Find where the given text appears and provide that cell's center as [X, Y] coordinate. 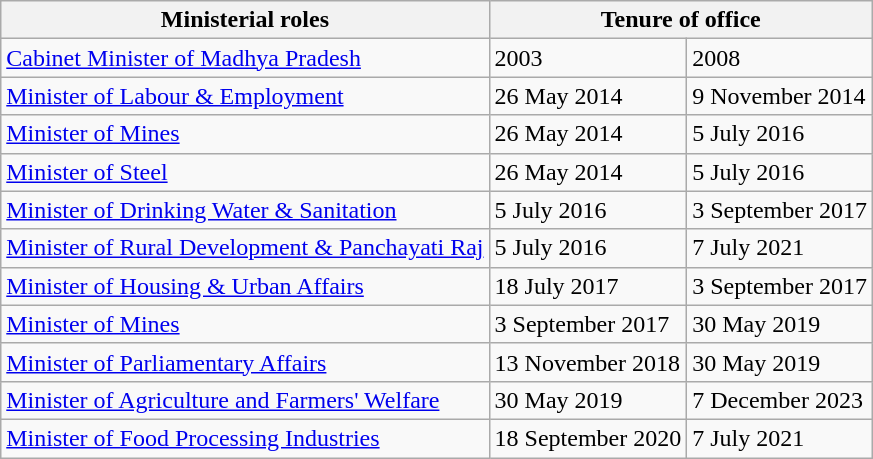
Minister of Steel [245, 172]
Minister of Food Processing Industries [245, 438]
Ministerial roles [245, 20]
2003 [588, 58]
9 November 2014 [780, 96]
Minister of Agriculture and Farmers' Welfare [245, 400]
Minister of Labour & Employment [245, 96]
Minister of Rural Development & Panchayati Raj [245, 248]
13 November 2018 [588, 362]
18 September 2020 [588, 438]
Tenure of office [680, 20]
7 December 2023 [780, 400]
Minister of Parliamentary Affairs [245, 362]
Cabinet Minister of Madhya Pradesh [245, 58]
2008 [780, 58]
18 July 2017 [588, 286]
Minister of Housing & Urban Affairs [245, 286]
Minister of Drinking Water & Sanitation [245, 210]
